Return [X, Y] of the center of cell containing provided text 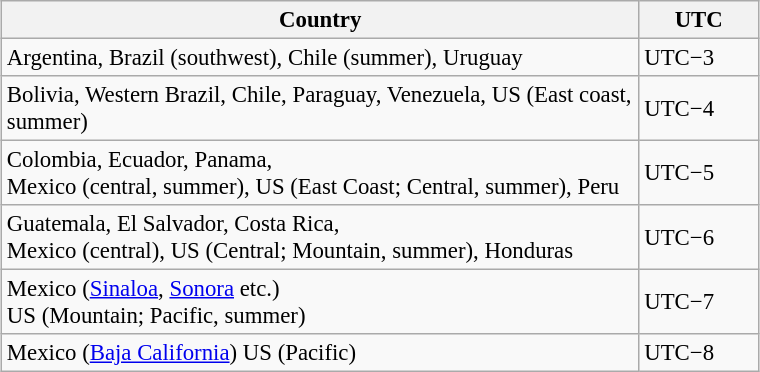
UTC [699, 20]
Colombia, Ecuador, Panama, Mexico (central, summer), US (East Coast; Central, summer), Peru [320, 174]
UTC−6 [699, 238]
UTC−4 [699, 108]
UTC−3 [699, 58]
Mexico (Baja California) US (Pacific) [320, 353]
Mexico (Sinaloa, Sonora etc.) US (Mountain; Pacific, summer) [320, 302]
Argentina, Brazil (southwest), Chile (summer), Uruguay [320, 58]
Country [320, 20]
UTC−8 [699, 353]
Bolivia, Western Brazil, Chile, Paraguay, Venezuela, US (East coast, summer) [320, 108]
Guatemala, El Salvador, Costa Rica, Mexico (central), US (Central; Mountain, summer), Honduras [320, 238]
UTC−7 [699, 302]
UTC−5 [699, 174]
